Scan for the cell matching the given text and deliver its (x, y) coordinate at center. 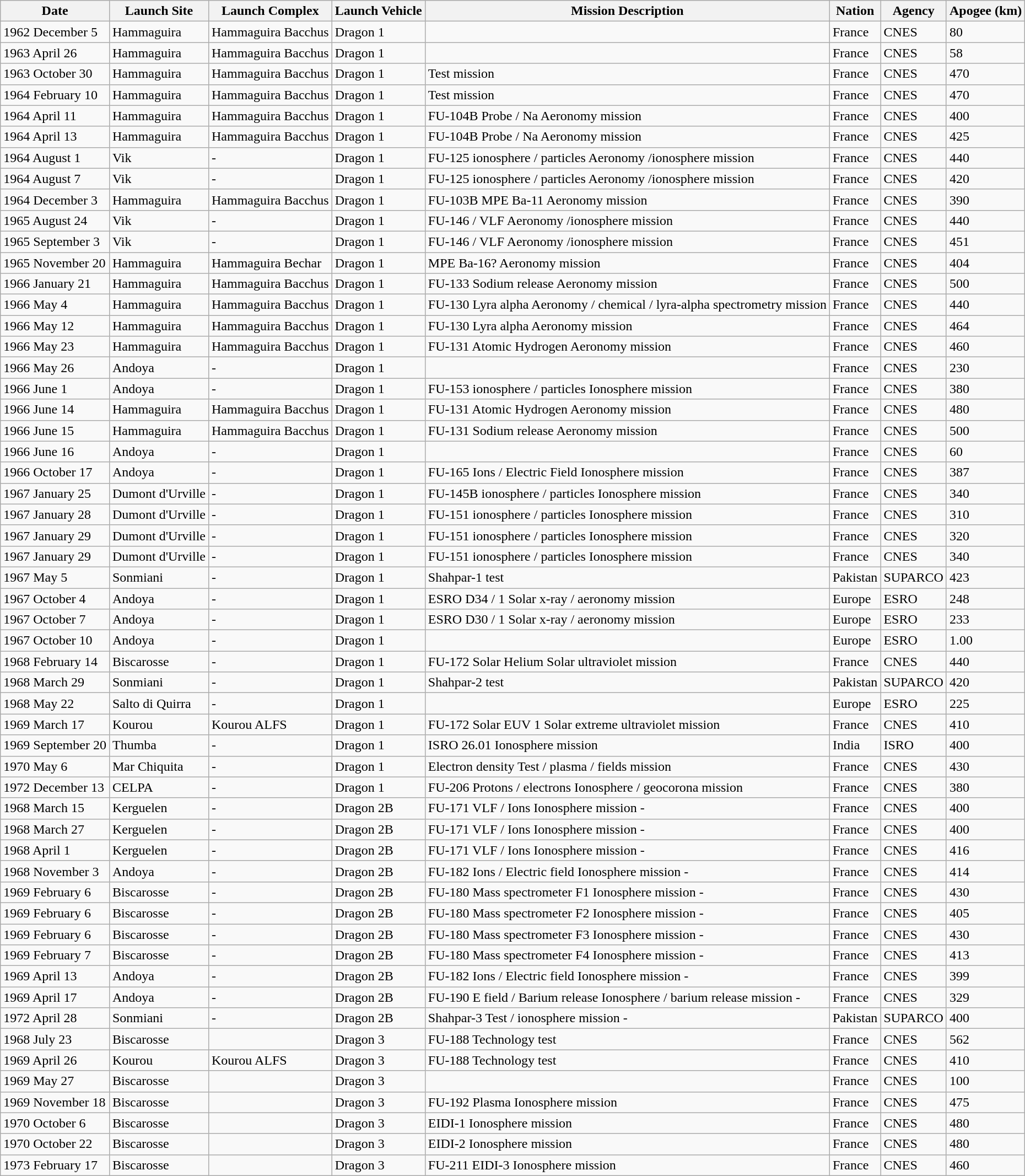
405 (985, 913)
1967 October 7 (55, 620)
FU-145B ionosphere / particles Ionosphere mission (627, 493)
233 (985, 620)
404 (985, 263)
FU-130 Lyra alpha Aeronomy / chemical / lyra-alpha spectrometry mission (627, 305)
414 (985, 871)
423 (985, 577)
Mar Chiquita (159, 766)
1966 May 4 (55, 305)
FU-180 Mass spectrometer F3 Ionosphere mission - (627, 935)
1967 January 28 (55, 514)
Shahpar-2 test (627, 683)
1964 April 13 (55, 137)
1969 April 26 (55, 1060)
India (855, 745)
1972 April 28 (55, 1018)
FU-130 Lyra alpha Aeronomy mission (627, 326)
ISRO 26.01 Ionosphere mission (627, 745)
1969 April 17 (55, 997)
1970 October 22 (55, 1144)
1964 December 3 (55, 200)
Agency (914, 11)
1968 March 29 (55, 683)
ESRO D34 / 1 Solar x-ray / aeronomy mission (627, 598)
413 (985, 955)
FU-180 Mass spectrometer F2 Ionosphere mission - (627, 913)
1968 November 3 (55, 871)
1968 March 15 (55, 808)
Nation (855, 11)
1967 October 10 (55, 641)
Apogee (km) (985, 11)
Shahpar-3 Test / ionosphere mission - (627, 1018)
416 (985, 850)
CELPA (159, 787)
1966 January 21 (55, 284)
1966 June 1 (55, 389)
FU-206 Protons / electrons Ionosphere / geocorona mission (627, 787)
230 (985, 368)
ESRO D30 / 1 Solar x-ray / aeronomy mission (627, 620)
1967 January 25 (55, 493)
Launch Complex (270, 11)
1963 April 26 (55, 53)
1968 May 22 (55, 704)
1968 April 1 (55, 850)
FU-180 Mass spectrometer F1 Ionosphere mission - (627, 892)
FU-131 Sodium release Aeronomy mission (627, 431)
FU-190 E field / Barium release Ionosphere / barium release mission - (627, 997)
1.00 (985, 641)
Mission Description (627, 11)
225 (985, 704)
1969 September 20 (55, 745)
Launch Vehicle (378, 11)
1968 July 23 (55, 1039)
1962 December 5 (55, 32)
58 (985, 53)
1970 May 6 (55, 766)
FU-172 Solar EUV 1 Solar extreme ultraviolet mission (627, 724)
1966 May 26 (55, 368)
80 (985, 32)
Date (55, 11)
Hammaguira Bechar (270, 263)
1969 March 17 (55, 724)
FU-211 EIDI-3 Ionosphere mission (627, 1165)
310 (985, 514)
1969 May 27 (55, 1081)
1965 August 24 (55, 221)
1968 February 14 (55, 662)
FU-180 Mass spectrometer F4 Ionosphere mission - (627, 955)
475 (985, 1102)
FU-153 ionosphere / particles Ionosphere mission (627, 389)
FU-172 Solar Helium Solar ultraviolet mission (627, 662)
1967 October 4 (55, 598)
FU-165 Ions / Electric Field Ionosphere mission (627, 472)
FU-192 Plasma Ionosphere mission (627, 1102)
Salto di Quirra (159, 704)
1970 October 6 (55, 1123)
1966 June 14 (55, 410)
1966 June 15 (55, 431)
MPE Ba-16? Aeronomy mission (627, 263)
Shahpar-1 test (627, 577)
320 (985, 535)
399 (985, 976)
451 (985, 241)
1969 April 13 (55, 976)
1964 August 7 (55, 179)
1964 February 10 (55, 95)
1965 November 20 (55, 263)
390 (985, 200)
464 (985, 326)
EIDI-2 Ionosphere mission (627, 1144)
Launch Site (159, 11)
1964 August 1 (55, 158)
1969 November 18 (55, 1102)
1966 June 16 (55, 452)
Electron density Test / plasma / fields mission (627, 766)
1966 May 23 (55, 347)
Thumba (159, 745)
1965 September 3 (55, 241)
248 (985, 598)
ISRO (914, 745)
1973 February 17 (55, 1165)
FU-103B MPE Ba-11 Aeronomy mission (627, 200)
1972 December 13 (55, 787)
1969 February 7 (55, 955)
329 (985, 997)
425 (985, 137)
1967 May 5 (55, 577)
100 (985, 1081)
387 (985, 472)
1963 October 30 (55, 74)
EIDI-1 Ionosphere mission (627, 1123)
1964 April 11 (55, 116)
562 (985, 1039)
1968 March 27 (55, 829)
60 (985, 452)
1966 May 12 (55, 326)
FU-133 Sodium release Aeronomy mission (627, 284)
1966 October 17 (55, 472)
